For the text-containing cell, return its midpoint in [X, Y] coordinate format. 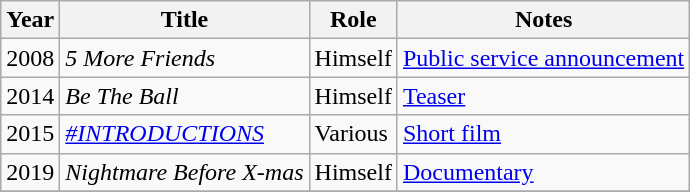
Notes [543, 20]
5 More Friends [184, 58]
Title [184, 20]
Role [353, 20]
2015 [30, 134]
2008 [30, 58]
2014 [30, 96]
Be The Ball [184, 96]
Documentary [543, 172]
Teaser [543, 96]
Year [30, 20]
Nightmare Before X-mas [184, 172]
Public service announcement [543, 58]
2019 [30, 172]
Short film [543, 134]
#INTRODUCTIONS [184, 134]
Various [353, 134]
